Output the (X, Y) coordinate of the center of the cell containing the given text.  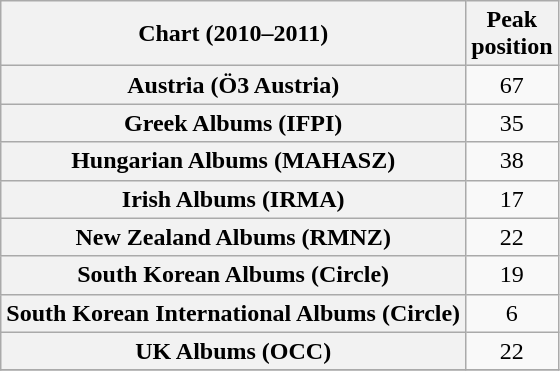
35 (512, 123)
6 (512, 313)
UK Albums (OCC) (234, 351)
67 (512, 85)
17 (512, 199)
Chart (2010–2011) (234, 34)
Austria (Ö3 Austria) (234, 85)
38 (512, 161)
New Zealand Albums (RMNZ) (234, 237)
Hungarian Albums (MAHASZ) (234, 161)
Peakposition (512, 34)
Irish Albums (IRMA) (234, 199)
South Korean Albums (Circle) (234, 275)
Greek Albums (IFPI) (234, 123)
19 (512, 275)
South Korean International Albums (Circle) (234, 313)
